For the text-containing cell, return its midpoint in [x, y] coordinate format. 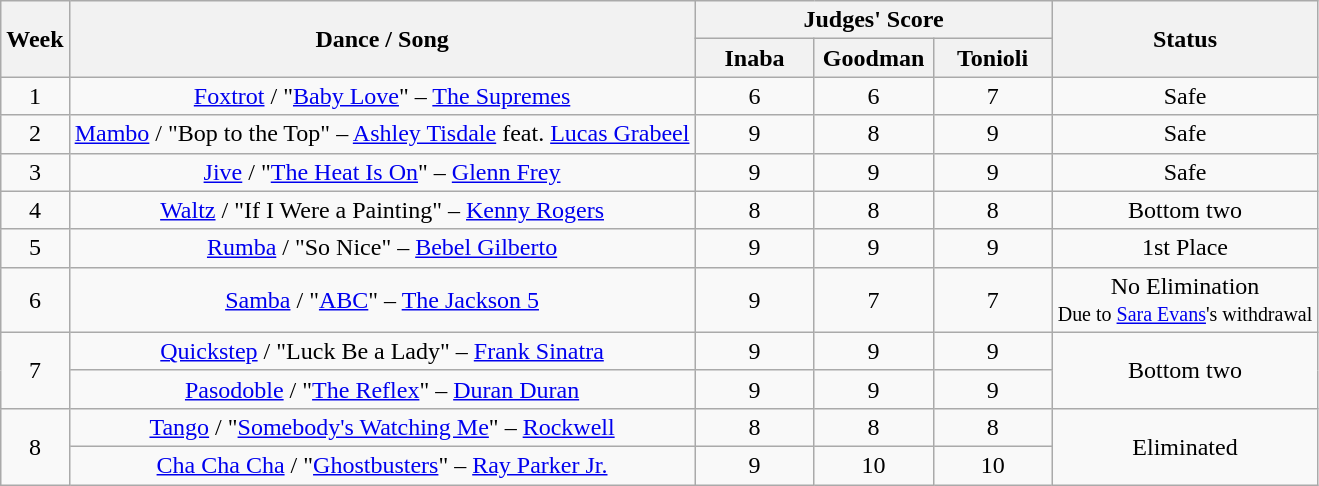
Inaba [754, 58]
No EliminationDue to Sara Evans's withdrawal [1185, 300]
Rumba / "So Nice" – Bebel Gilberto [382, 248]
Status [1185, 39]
Pasodoble / "The Reflex" – Duran Duran [382, 389]
Foxtrot / "Baby Love" – The Supremes [382, 96]
2 [35, 134]
Goodman [874, 58]
1st Place [1185, 248]
5 [35, 248]
Mambo / "Bop to the Top" – Ashley Tisdale feat. Lucas Grabeel [382, 134]
Samba / "ABC" – The Jackson 5 [382, 300]
Judges' Score [874, 20]
Jive / "The Heat Is On" – Glenn Frey [382, 172]
Week [35, 39]
Eliminated [1185, 446]
1 [35, 96]
Dance / Song [382, 39]
3 [35, 172]
4 [35, 210]
Tango / "Somebody's Watching Me" – Rockwell [382, 427]
Cha Cha Cha / "Ghostbusters" – Ray Parker Jr. [382, 465]
Tonioli [992, 58]
Waltz / "If I Were a Painting" – Kenny Rogers [382, 210]
Quickstep / "Luck Be a Lady" – Frank Sinatra [382, 351]
